Search for the cell housing the specified text and yield its [X, Y] center coordinate. 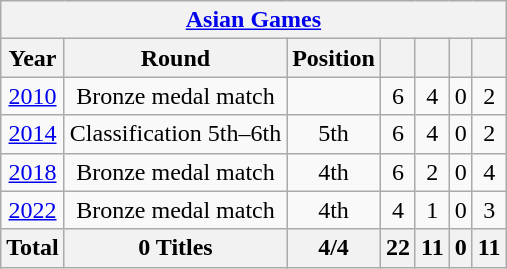
Total [33, 248]
1 [432, 210]
22 [398, 248]
5th [334, 134]
3 [489, 210]
2022 [33, 210]
0 Titles [175, 248]
Year [33, 58]
Round [175, 58]
Position [334, 58]
2010 [33, 96]
2014 [33, 134]
2018 [33, 172]
Classification 5th–6th [175, 134]
4/4 [334, 248]
Asian Games [254, 20]
